Extract the [x, y] coordinate from the center of the cell holding the provided text.  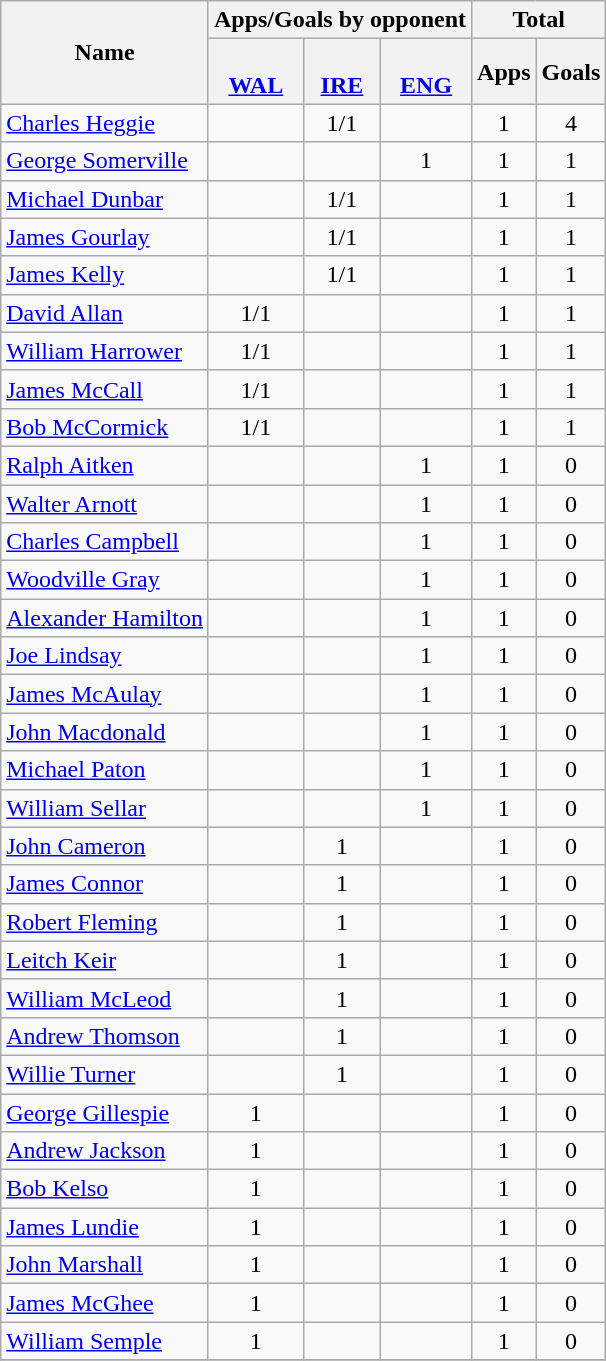
James McAulay [105, 694]
William McLeod [105, 998]
Charles Heggie [105, 123]
Robert Fleming [105, 922]
John Macdonald [105, 732]
George Gillespie [105, 1113]
Andrew Jackson [105, 1151]
John Cameron [105, 846]
Leitch Keir [105, 960]
William Semple [105, 1341]
Charles Campbell [105, 542]
Willie Turner [105, 1074]
Alexander Hamilton [105, 618]
James Kelly [105, 275]
Joe Lindsay [105, 656]
George Somerville [105, 161]
Bob Kelso [105, 1189]
David Allan [105, 313]
ENG [426, 72]
Walter Arnott [105, 503]
James McCall [105, 389]
James Gourlay [105, 237]
Ralph Aitken [105, 465]
Woodville Gray [105, 580]
IRE [342, 72]
4 [571, 123]
William Harrower [105, 351]
Michael Paton [105, 770]
Michael Dunbar [105, 199]
James Lundie [105, 1227]
Goals [571, 72]
Andrew Thomson [105, 1036]
Total [539, 20]
Name [105, 52]
William Sellar [105, 808]
WAL [256, 72]
Apps/Goals by opponent [340, 20]
James Connor [105, 884]
James McGhee [105, 1303]
John Marshall [105, 1265]
Bob McCormick [105, 427]
Apps [504, 72]
